Provide the (x, y) coordinate of the cell's center where the given text is located.  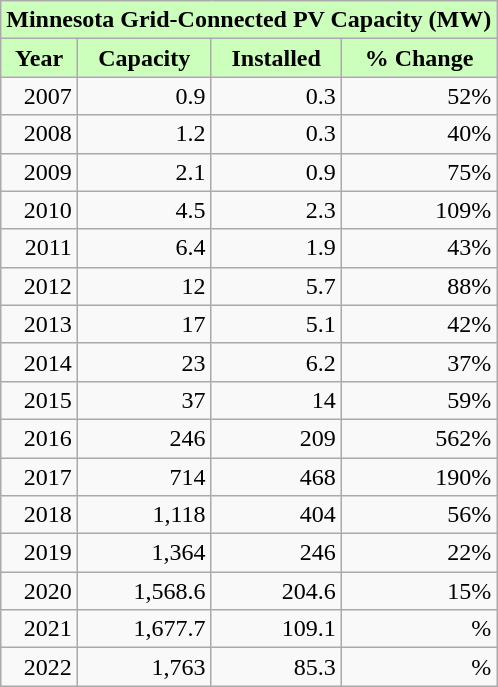
75% (418, 172)
37% (418, 362)
85.3 (276, 667)
2014 (40, 362)
52% (418, 96)
2017 (40, 477)
Year (40, 58)
4.5 (144, 210)
2008 (40, 134)
2010 (40, 210)
109% (418, 210)
5.7 (276, 286)
2009 (40, 172)
190% (418, 477)
42% (418, 324)
88% (418, 286)
23 (144, 362)
2.1 (144, 172)
43% (418, 248)
40% (418, 134)
109.1 (276, 629)
Installed (276, 58)
Capacity (144, 58)
17 (144, 324)
2020 (40, 591)
2021 (40, 629)
15% (418, 591)
209 (276, 438)
22% (418, 553)
6.4 (144, 248)
2016 (40, 438)
2.3 (276, 210)
6.2 (276, 362)
468 (276, 477)
5.1 (276, 324)
2018 (40, 515)
204.6 (276, 591)
714 (144, 477)
1,763 (144, 667)
1,568.6 (144, 591)
562% (418, 438)
2011 (40, 248)
2022 (40, 667)
1.2 (144, 134)
404 (276, 515)
2015 (40, 400)
Minnesota Grid-Connected PV Capacity (MW) (249, 20)
2013 (40, 324)
2007 (40, 96)
14 (276, 400)
12 (144, 286)
2019 (40, 553)
2012 (40, 286)
59% (418, 400)
37 (144, 400)
1.9 (276, 248)
1,118 (144, 515)
1,364 (144, 553)
% Change (418, 58)
1,677.7 (144, 629)
56% (418, 515)
